Capture the cell that displays the provided text and extract its [X, Y] central coordinate. 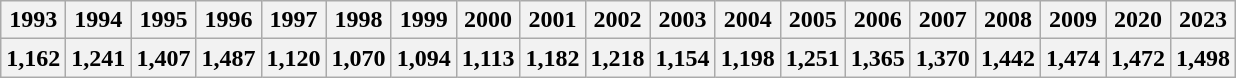
2000 [488, 20]
2009 [1072, 20]
1,198 [748, 58]
1,487 [228, 58]
1,251 [812, 58]
1,472 [1138, 58]
1,218 [618, 58]
2006 [878, 20]
1,241 [98, 58]
1999 [424, 20]
1,365 [878, 58]
2003 [682, 20]
1994 [98, 20]
1998 [358, 20]
1,370 [942, 58]
1,407 [164, 58]
1,094 [424, 58]
1995 [164, 20]
1993 [34, 20]
2001 [552, 20]
2004 [748, 20]
2002 [618, 20]
2007 [942, 20]
1,154 [682, 58]
1,442 [1008, 58]
1,113 [488, 58]
1,474 [1072, 58]
1,162 [34, 58]
2023 [1204, 20]
1,498 [1204, 58]
1996 [228, 20]
1,120 [294, 58]
1,182 [552, 58]
1997 [294, 20]
2020 [1138, 20]
2008 [1008, 20]
1,070 [358, 58]
2005 [812, 20]
